Determine the [X, Y] coordinate at the center of the cell enclosing the given text.  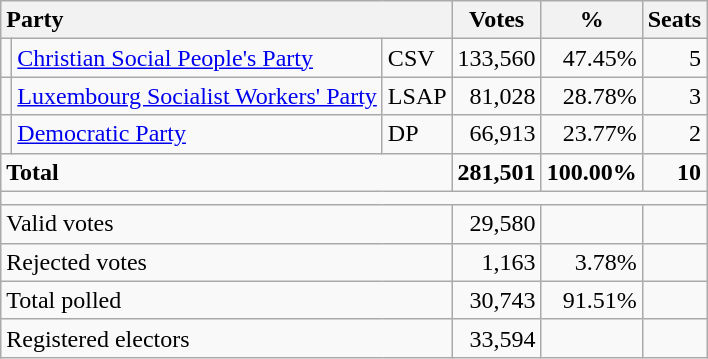
30,743 [496, 300]
Democratic Party [198, 134]
LSAP [417, 96]
47.45% [592, 58]
Total [226, 172]
3.78% [592, 262]
Luxembourg Socialist Workers' Party [198, 96]
Registered electors [226, 338]
Party [226, 20]
29,580 [496, 224]
Rejected votes [226, 262]
281,501 [496, 172]
2 [674, 134]
Seats [674, 20]
CSV [417, 58]
Valid votes [226, 224]
81,028 [496, 96]
91.51% [592, 300]
23.77% [592, 134]
1,163 [496, 262]
5 [674, 58]
133,560 [496, 58]
3 [674, 96]
% [592, 20]
33,594 [496, 338]
Total polled [226, 300]
Christian Social People's Party [198, 58]
28.78% [592, 96]
66,913 [496, 134]
Votes [496, 20]
100.00% [592, 172]
DP [417, 134]
10 [674, 172]
